Pinpoint the cell where the given text exists, returning its (x, y) midpoint coordinate. 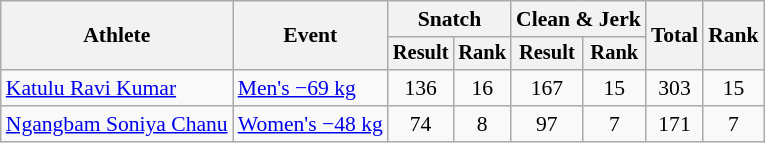
16 (482, 88)
303 (674, 88)
8 (482, 124)
171 (674, 124)
Ngangbam Soniya Chanu (117, 124)
Katulu Ravi Kumar (117, 88)
Women's −48 kg (310, 124)
136 (421, 88)
Athlete (117, 36)
74 (421, 124)
Snatch (450, 19)
Total (674, 36)
97 (547, 124)
Men's −69 kg (310, 88)
Event (310, 36)
167 (547, 88)
Clean & Jerk (578, 19)
